From the cell containing the given text, extract its center point as [x, y] coordinate. 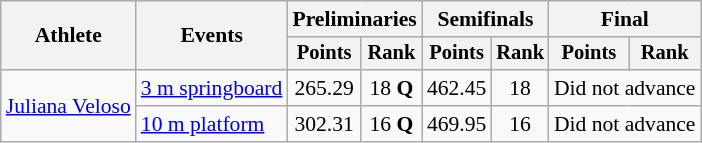
Preliminaries [354, 19]
18 [520, 88]
462.45 [456, 88]
265.29 [324, 88]
16 Q [392, 124]
18 Q [392, 88]
Semifinals [486, 19]
3 m springboard [212, 88]
469.95 [456, 124]
Juliana Veloso [68, 106]
Final [625, 19]
302.31 [324, 124]
10 m platform [212, 124]
Events [212, 36]
Athlete [68, 36]
16 [520, 124]
